Search for the cell housing the specified text and yield its [X, Y] center coordinate. 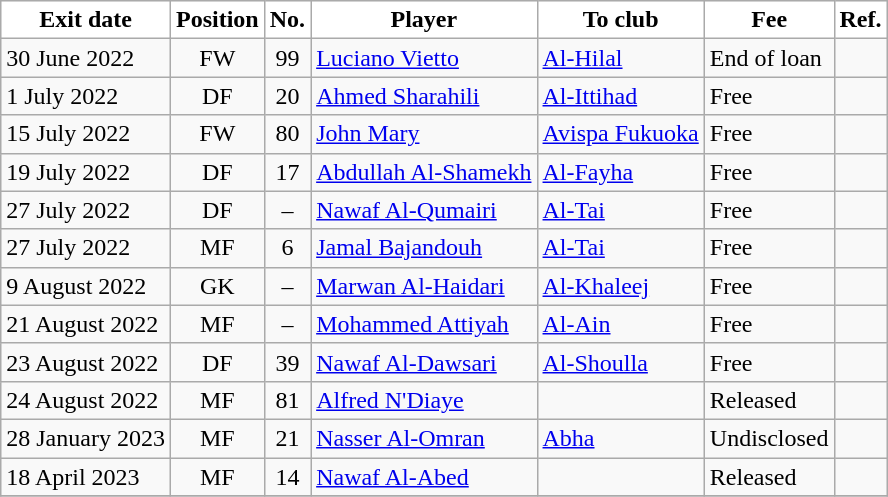
No. [287, 20]
Nawaf Al-Qumairi [424, 210]
28 January 2023 [86, 438]
John Mary [424, 134]
Jamal Bajandouh [424, 248]
19 July 2022 [86, 172]
Luciano Vietto [424, 58]
To club [620, 20]
Al-Ain [620, 324]
Al-Fayha [620, 172]
18 April 2023 [86, 477]
39 [287, 362]
Player [424, 20]
Al-Khaleej [620, 286]
Nawaf Al-Abed [424, 477]
Al-Ittihad [620, 96]
24 August 2022 [86, 400]
14 [287, 477]
17 [287, 172]
21 [287, 438]
1 July 2022 [86, 96]
30 June 2022 [86, 58]
GK [217, 286]
Avispa Fukuoka [620, 134]
Marwan Al-Haidari [424, 286]
21 August 2022 [86, 324]
6 [287, 248]
23 August 2022 [86, 362]
Ahmed Sharahili [424, 96]
Alfred N'Diaye [424, 400]
Exit date [86, 20]
Abdullah Al-Shamekh [424, 172]
Fee [769, 20]
80 [287, 134]
15 July 2022 [86, 134]
Undisclosed [769, 438]
Al-Hilal [620, 58]
Al-Shoulla [620, 362]
Abha [620, 438]
Nawaf Al-Dawsari [424, 362]
81 [287, 400]
Nasser Al-Omran [424, 438]
Ref. [860, 20]
Mohammed Attiyah [424, 324]
Position [217, 20]
9 August 2022 [86, 286]
End of loan [769, 58]
99 [287, 58]
20 [287, 96]
